For the text-containing cell, return its midpoint in [x, y] coordinate format. 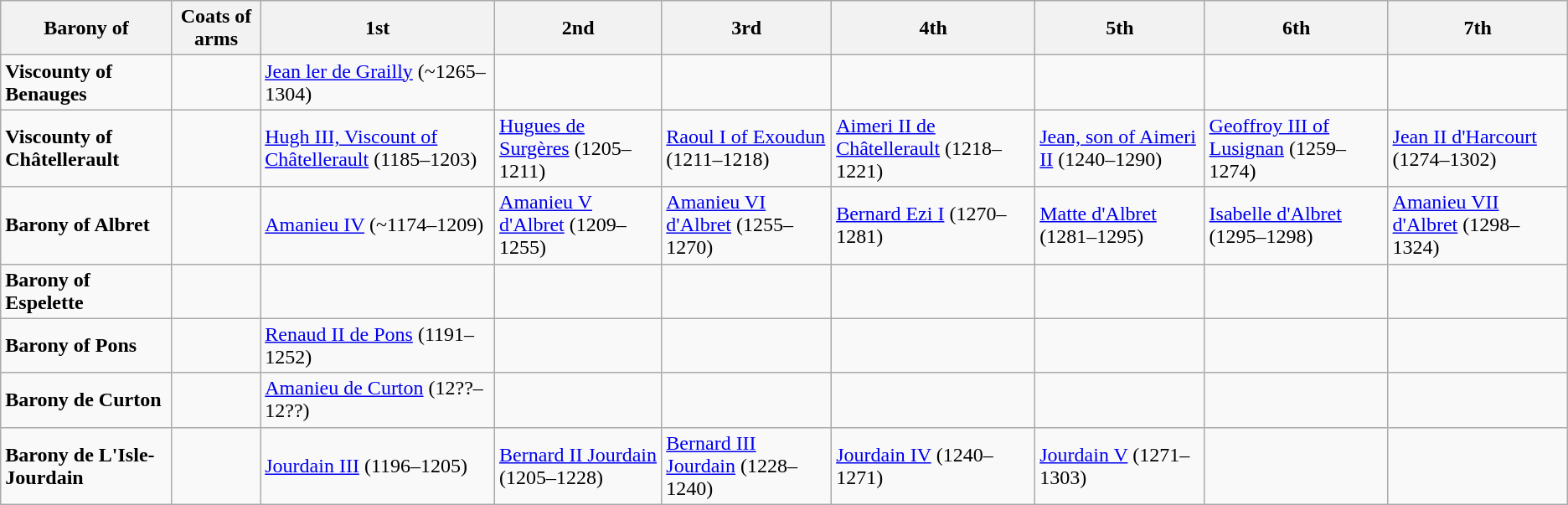
Amanieu VI d'Albret (1255–1270) [747, 225]
6th [1297, 28]
Bernard Ezi I (1270–1281) [933, 225]
Viscounty of Châtellerault [87, 148]
Jean II d'Harcourt (1274–1302) [1478, 148]
Barony of Pons [87, 345]
Coats of arms [216, 28]
Bernard III Jourdain (1228–1240) [747, 466]
Hugh III, Viscount of Châtellerault (1185–1203) [378, 148]
Barony de L'Isle-Jourdain [87, 466]
Bernard II Jourdain (1205–1228) [578, 466]
Barony de Curton [87, 400]
Isabelle d'Albret (1295–1298) [1297, 225]
Amanieu de Curton (12??–12??) [378, 400]
Raoul I of Exoudun (1211–1218) [747, 148]
Matte d'Albret (1281–1295) [1120, 225]
Jean, son of Aimeri II (1240–1290) [1120, 148]
Viscounty of Benauges [87, 82]
Amanieu V d'Albret (1209–1255) [578, 225]
Jourdain III (1196–1205) [378, 466]
5th [1120, 28]
4th [933, 28]
2nd [578, 28]
7th [1478, 28]
Amanieu IV (~1174–1209) [378, 225]
3rd [747, 28]
Hugues de Surgères (1205–1211) [578, 148]
Jean ler de Grailly (~1265–1304) [378, 82]
Barony of Albret [87, 225]
1st [378, 28]
Amanieu VII d'Albret (1298–1324) [1478, 225]
Barony of Espelette [87, 291]
Jourdain V (1271–1303) [1120, 466]
Geoffroy III of Lusignan (1259–1274) [1297, 148]
Jourdain IV (1240–1271) [933, 466]
Aimeri II de Châtellerault (1218–1221) [933, 148]
Barony of [87, 28]
Renaud II de Pons (1191–1252) [378, 345]
